Return the [X, Y] coordinate for the center point of the cell that contains the specified text.  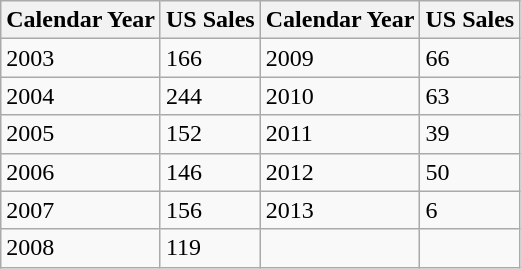
156 [210, 210]
244 [210, 96]
2003 [81, 58]
2013 [340, 210]
39 [470, 134]
2005 [81, 134]
2006 [81, 172]
2008 [81, 248]
6 [470, 210]
2007 [81, 210]
2011 [340, 134]
166 [210, 58]
119 [210, 248]
2004 [81, 96]
50 [470, 172]
2010 [340, 96]
63 [470, 96]
2012 [340, 172]
2009 [340, 58]
66 [470, 58]
152 [210, 134]
146 [210, 172]
